Search for the cell housing the specified text and yield its [x, y] center coordinate. 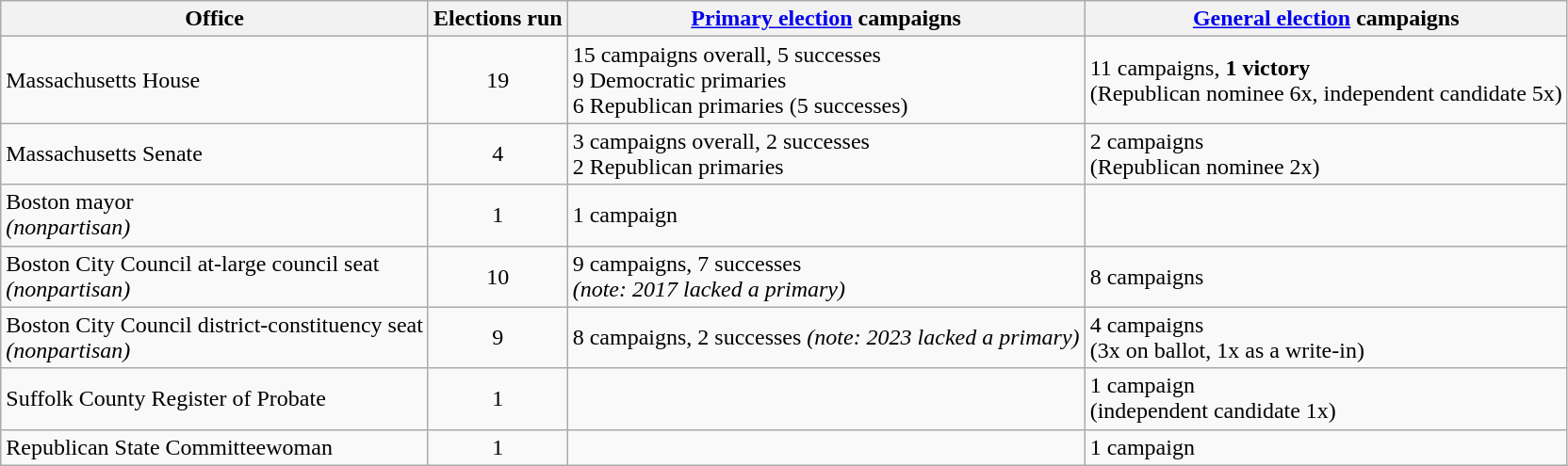
9 [498, 337]
4 campaigns(3x on ballot, 1x as a write-in) [1326, 337]
Office [215, 19]
Boston mayor(nonpartisan) [215, 215]
Massachusetts Senate [215, 154]
11 campaigns, 1 victory(Republican nominee 6x, independent candidate 5x) [1326, 80]
Massachusetts House [215, 80]
1 campaign(independent candidate 1x) [1326, 399]
8 campaigns, 2 successes (note: 2023 lacked a primary) [825, 337]
3 campaigns overall, 2 successes2 Republican primaries [825, 154]
9 campaigns, 7 successes(note: 2017 lacked a primary) [825, 277]
Boston City Council district-constituency seat(nonpartisan) [215, 337]
Elections run [498, 19]
General election campaigns [1326, 19]
15 campaigns overall, 5 successes9 Democratic primaries6 Republican primaries (5 successes) [825, 80]
Suffolk County Register of Probate [215, 399]
4 [498, 154]
2 campaigns(Republican nominee 2x) [1326, 154]
8 campaigns [1326, 277]
10 [498, 277]
Republican State Committeewoman [215, 447]
Primary election campaigns [825, 19]
19 [498, 80]
Boston City Council at-large council seat(nonpartisan) [215, 277]
